Return the [X, Y] coordinate for the center point of the cell that contains the specified text.  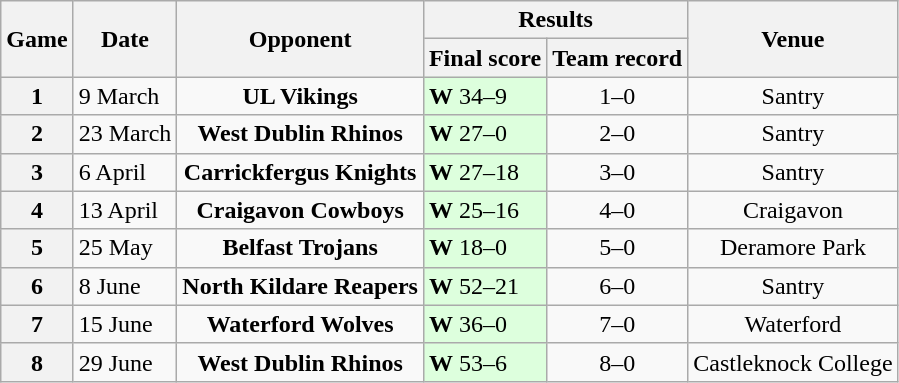
Opponent [300, 39]
Craigavon Cowboys [300, 210]
Date [125, 39]
5 [37, 248]
W 52–21 [484, 286]
2 [37, 134]
Waterford [793, 324]
29 June [125, 362]
2–0 [618, 134]
3–0 [618, 172]
9 March [125, 96]
Waterford Wolves [300, 324]
13 April [125, 210]
6 [37, 286]
Team record [618, 58]
15 June [125, 324]
W 34–9 [484, 96]
Carrickfergus Knights [300, 172]
8–0 [618, 362]
UL Vikings [300, 96]
W 53–6 [484, 362]
3 [37, 172]
W 27–18 [484, 172]
25 May [125, 248]
Craigavon [793, 210]
8 [37, 362]
8 June [125, 286]
4–0 [618, 210]
Castleknock College [793, 362]
Results [555, 20]
W 25–16 [484, 210]
Venue [793, 39]
W 18–0 [484, 248]
4 [37, 210]
1 [37, 96]
1–0 [618, 96]
6 April [125, 172]
6–0 [618, 286]
5–0 [618, 248]
23 March [125, 134]
7 [37, 324]
W 27–0 [484, 134]
W 36–0 [484, 324]
Final score [484, 58]
7–0 [618, 324]
Game [37, 39]
Belfast Trojans [300, 248]
North Kildare Reapers [300, 286]
Deramore Park [793, 248]
